For the text-containing cell, return its midpoint in (X, Y) coordinate format. 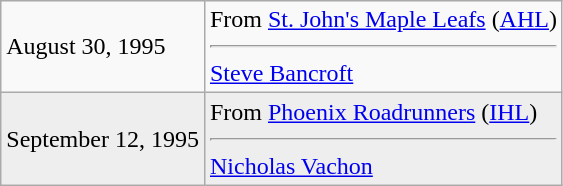
August 30, 1995 (103, 47)
From St. John's Maple Leafs (AHL)Steve Bancroft (383, 47)
September 12, 1995 (103, 139)
From Phoenix Roadrunners (IHL)Nicholas Vachon (383, 139)
